Determine the [x, y] coordinate at the center of the cell enclosing the given text.  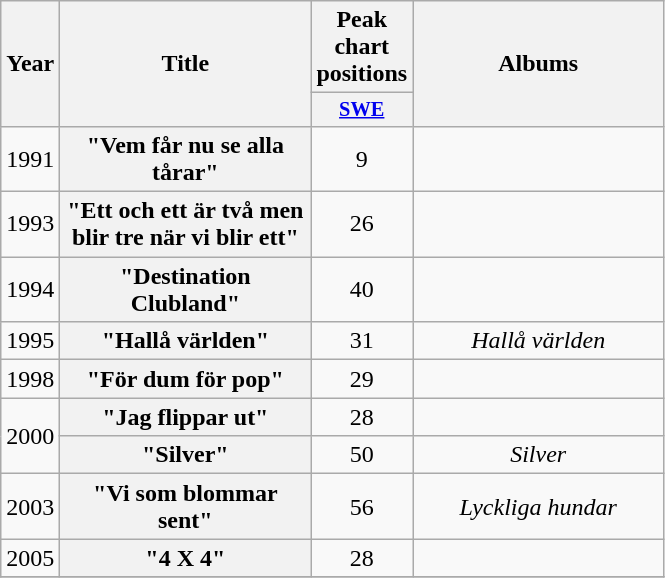
"Vi som blommar sent" [186, 506]
1991 [30, 158]
1993 [30, 224]
2005 [30, 558]
"Jag flippar ut" [186, 417]
2003 [30, 506]
1998 [30, 379]
Title [186, 64]
Peak chart positions [362, 47]
Hallå världen [538, 341]
Albums [538, 64]
"Silver" [186, 455]
Year [30, 64]
26 [362, 224]
"Vem får nu se alla tårar" [186, 158]
29 [362, 379]
SWE [362, 110]
40 [362, 290]
56 [362, 506]
"För dum för pop" [186, 379]
1995 [30, 341]
"Ett och ett är två men blir tre när vi blir ett" [186, 224]
31 [362, 341]
50 [362, 455]
"4 X 4" [186, 558]
"Destination Clubland" [186, 290]
1994 [30, 290]
"Hallå världen" [186, 341]
2000 [30, 436]
9 [362, 158]
Silver [538, 455]
Lyckliga hundar [538, 506]
